Scan for the cell matching the given text and deliver its [x, y] coordinate at center. 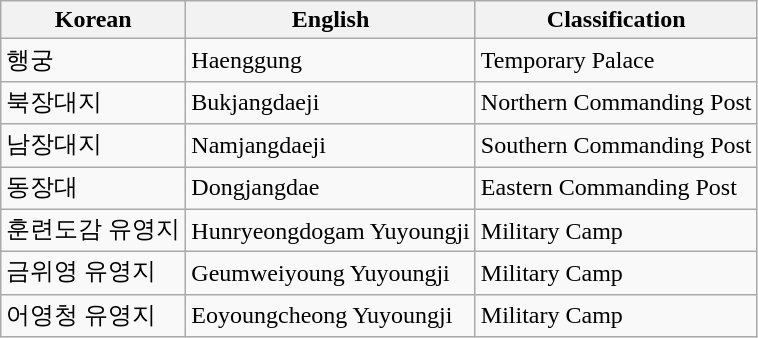
English [330, 20]
Hunryeongdogam Yuyoungji [330, 230]
Eastern Commanding Post [616, 188]
행궁 [94, 60]
Namjangdaeji [330, 146]
Northern Commanding Post [616, 102]
Korean [94, 20]
Dongjangdae [330, 188]
어영청 유영지 [94, 316]
Classification [616, 20]
Geumweiyoung Yuyoungji [330, 274]
금위영 유영지 [94, 274]
남장대지 [94, 146]
동장대 [94, 188]
Eoyoungcheong Yuyoungji [330, 316]
훈련도감 유영지 [94, 230]
Southern Commanding Post [616, 146]
Temporary Palace [616, 60]
Haenggung [330, 60]
Bukjangdaeji [330, 102]
북장대지 [94, 102]
